Identify which cell holds the provided text, then report its [X, Y] central coordinate. 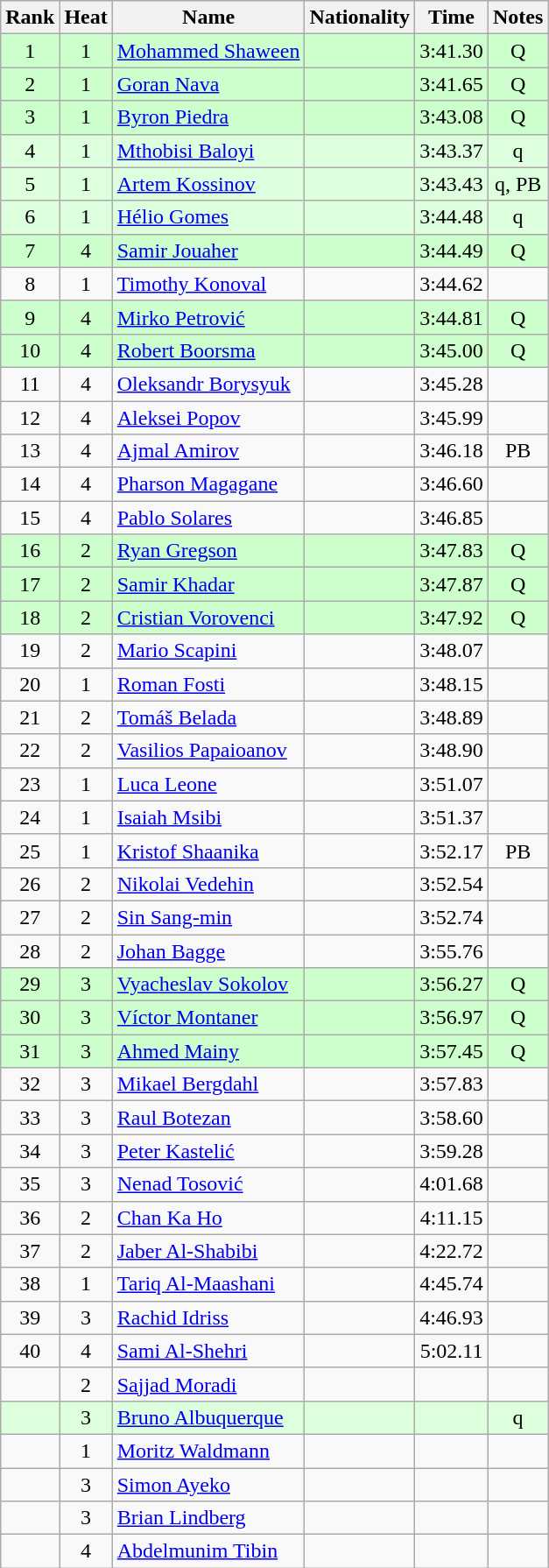
Oleksandr Borysyuk [208, 384]
Samir Khadar [208, 584]
Luca Leone [208, 784]
Tariq Al-Maashani [208, 1284]
38 [30, 1284]
3:43.08 [452, 117]
3:52.74 [452, 917]
Mikael Bergdahl [208, 1084]
Goran Nava [208, 84]
25 [30, 851]
3:48.90 [452, 751]
3:44.62 [452, 284]
17 [30, 584]
q, PB [517, 184]
3:46.60 [452, 484]
3:57.45 [452, 1051]
Chan Ka Ho [208, 1218]
4:46.93 [452, 1317]
Time [452, 18]
4:45.74 [452, 1284]
27 [30, 917]
3:59.28 [452, 1151]
14 [30, 484]
30 [30, 1018]
3:55.76 [452, 950]
20 [30, 684]
Robert Boorsma [208, 350]
Kristof Shaanika [208, 851]
Isaiah Msibi [208, 817]
Ryan Gregson [208, 551]
Abdelmunim Tibin [208, 1551]
Aleksei Popov [208, 418]
Notes [517, 18]
3:41.30 [452, 51]
3:44.48 [452, 217]
Johan Bagge [208, 950]
29 [30, 985]
Moritz Waldmann [208, 1451]
Artem Kossinov [208, 184]
4:01.68 [452, 1184]
Raul Botezan [208, 1118]
Mario Scapini [208, 651]
3:41.65 [452, 84]
18 [30, 618]
5:02.11 [452, 1351]
3:48.15 [452, 684]
Hélio Gomes [208, 217]
Byron Piedra [208, 117]
Vyacheslav Sokolov [208, 985]
Pharson Magagane [208, 484]
Pablo Solares [208, 518]
36 [30, 1218]
3:56.97 [452, 1018]
Cristian Vorovenci [208, 618]
21 [30, 717]
15 [30, 518]
3:48.07 [452, 651]
7 [30, 251]
24 [30, 817]
32 [30, 1084]
3:48.89 [452, 717]
Nenad Tosović [208, 1184]
3:47.83 [452, 551]
9 [30, 317]
Mthobisi Baloyi [208, 151]
37 [30, 1251]
Roman Fosti [208, 684]
Vasilios Papaioanov [208, 751]
3:43.43 [452, 184]
3:47.87 [452, 584]
3:51.37 [452, 817]
Nationality [360, 18]
23 [30, 784]
Sami Al-Shehri [208, 1351]
Peter Kastelić [208, 1151]
3:44.49 [452, 251]
12 [30, 418]
3:46.18 [452, 451]
Brian Lindberg [208, 1518]
Rank [30, 18]
8 [30, 284]
26 [30, 884]
3:47.92 [452, 618]
Sin Sang-min [208, 917]
Nikolai Vedehin [208, 884]
3:58.60 [452, 1118]
3:45.28 [452, 384]
28 [30, 950]
16 [30, 551]
4:22.72 [452, 1251]
3:45.99 [452, 418]
3:43.37 [452, 151]
3:52.54 [452, 884]
10 [30, 350]
13 [30, 451]
Simon Ayeko [208, 1485]
3:44.81 [452, 317]
19 [30, 651]
3:57.83 [452, 1084]
3:52.17 [452, 851]
Mohammed Shaween [208, 51]
Sajjad Moradi [208, 1384]
Ajmal Amirov [208, 451]
4:11.15 [452, 1218]
Heat [86, 18]
Samir Jouaher [208, 251]
Víctor Montaner [208, 1018]
3:56.27 [452, 985]
Timothy Konoval [208, 284]
Name [208, 18]
Bruno Albuquerque [208, 1417]
Mirko Petrović [208, 317]
Tomáš Belada [208, 717]
5 [30, 184]
39 [30, 1317]
3:46.85 [452, 518]
Ahmed Mainy [208, 1051]
40 [30, 1351]
33 [30, 1118]
Jaber Al-Shabibi [208, 1251]
35 [30, 1184]
31 [30, 1051]
3:45.00 [452, 350]
Rachid Idriss [208, 1317]
34 [30, 1151]
3:51.07 [452, 784]
11 [30, 384]
22 [30, 751]
6 [30, 217]
